Locate the cell with the specified text and output its (X, Y) center coordinate. 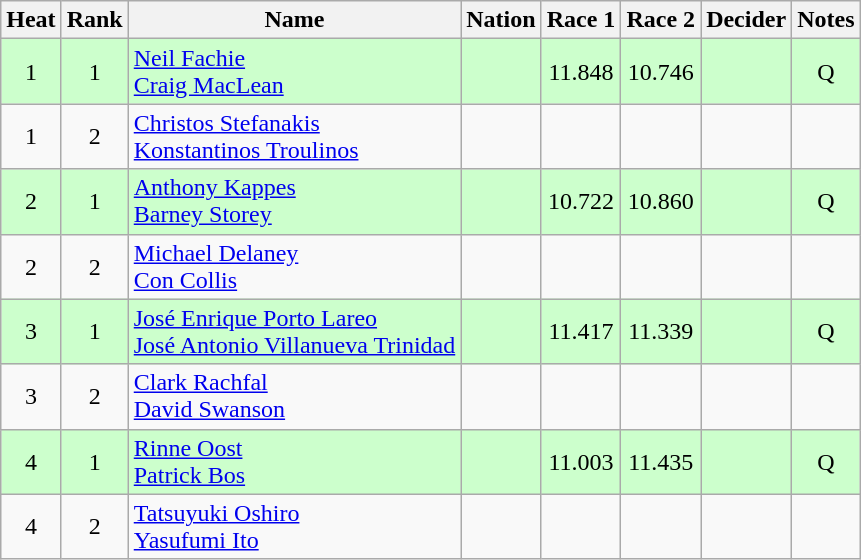
Anthony KappesBarney Storey (294, 202)
10.860 (661, 202)
Nation (501, 20)
Michael DelaneyCon Collis (294, 266)
11.339 (661, 332)
Christos StefanakisKonstantinos Troulinos (294, 136)
Tatsuyuki OshiroYasufumi Ito (294, 526)
Rinne OostPatrick Bos (294, 462)
José Enrique Porto LareoJosé Antonio Villanueva Trinidad (294, 332)
Race 1 (581, 20)
11.848 (581, 72)
11.417 (581, 332)
Decider (746, 20)
Clark RachfalDavid Swanson (294, 396)
Heat (31, 20)
10.746 (661, 72)
11.003 (581, 462)
Rank (94, 20)
Race 2 (661, 20)
Name (294, 20)
Notes (826, 20)
11.435 (661, 462)
10.722 (581, 202)
Neil FachieCraig MacLean (294, 72)
